Detect which cell encompasses the target text, then output its [x, y] center coordinate. 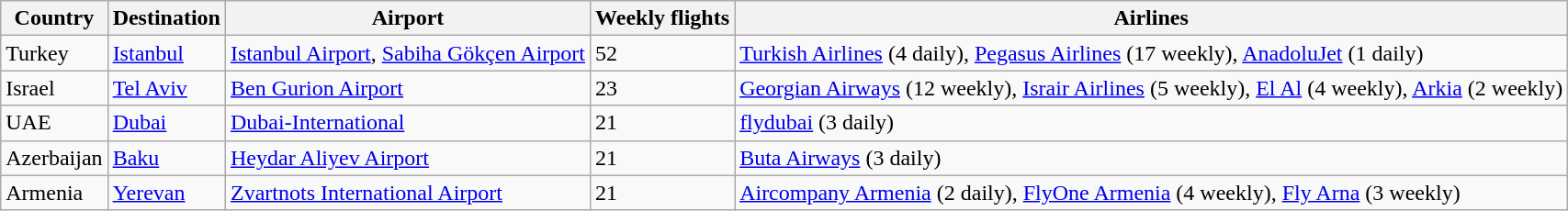
Country [54, 18]
flydubai (3 daily) [1152, 123]
Turkey [54, 53]
Airport [408, 18]
Buta Airways (3 daily) [1152, 158]
UAE [54, 123]
Ben Gurion Airport [408, 88]
Istanbul Airport, Sabiha Gökçen Airport [408, 53]
Azerbaijan [54, 158]
Turkish Airlines (4 daily), Pegasus Airlines (17 weekly), AnadoluJet (1 daily) [1152, 53]
Dubai-International [408, 123]
Destination [166, 18]
Armenia [54, 193]
Zvartnots International Airport [408, 193]
52 [663, 53]
Weekly flights [663, 18]
Aircompany Armenia (2 daily), FlyOne Armenia (4 weekly), Fly Arna (3 weekly) [1152, 193]
Heydar Aliyev Airport [408, 158]
Israel [54, 88]
Tel Aviv [166, 88]
Georgian Airways (12 weekly), Israir Airlines (5 weekly), El Al (4 weekly), Arkia (2 weekly) [1152, 88]
Istanbul [166, 53]
Airlines [1152, 18]
Yerevan [166, 193]
Dubai [166, 123]
Baku [166, 158]
23 [663, 88]
